Provide the [X, Y] coordinate of the cell's center where the given text is located.  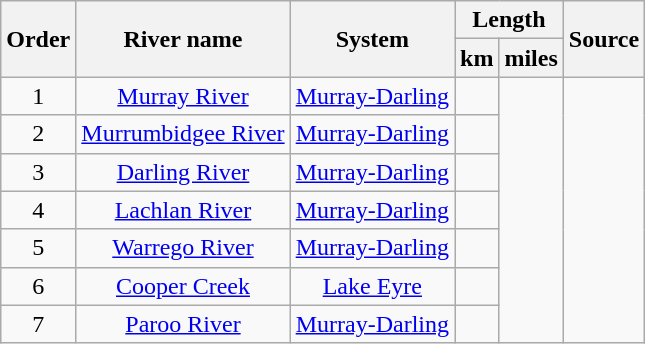
Warrego River [183, 248]
4 [38, 210]
Source [604, 39]
Lachlan River [183, 210]
Darling River [183, 172]
River name [183, 39]
System [372, 39]
Lake Eyre [372, 286]
3 [38, 172]
Order [38, 39]
Murrumbidgee River [183, 134]
6 [38, 286]
Paroo River [183, 324]
Length [508, 20]
7 [38, 324]
Murray River [183, 96]
5 [38, 248]
2 [38, 134]
miles [531, 58]
1 [38, 96]
km [476, 58]
Cooper Creek [183, 286]
